For the text-containing cell, return its midpoint in (x, y) coordinate format. 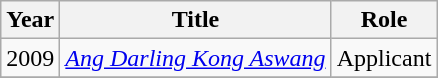
Applicant (384, 58)
2009 (30, 58)
Title (196, 20)
Year (30, 20)
Ang Darling Kong Aswang (196, 58)
Role (384, 20)
